For the text-containing cell, return its midpoint in (X, Y) coordinate format. 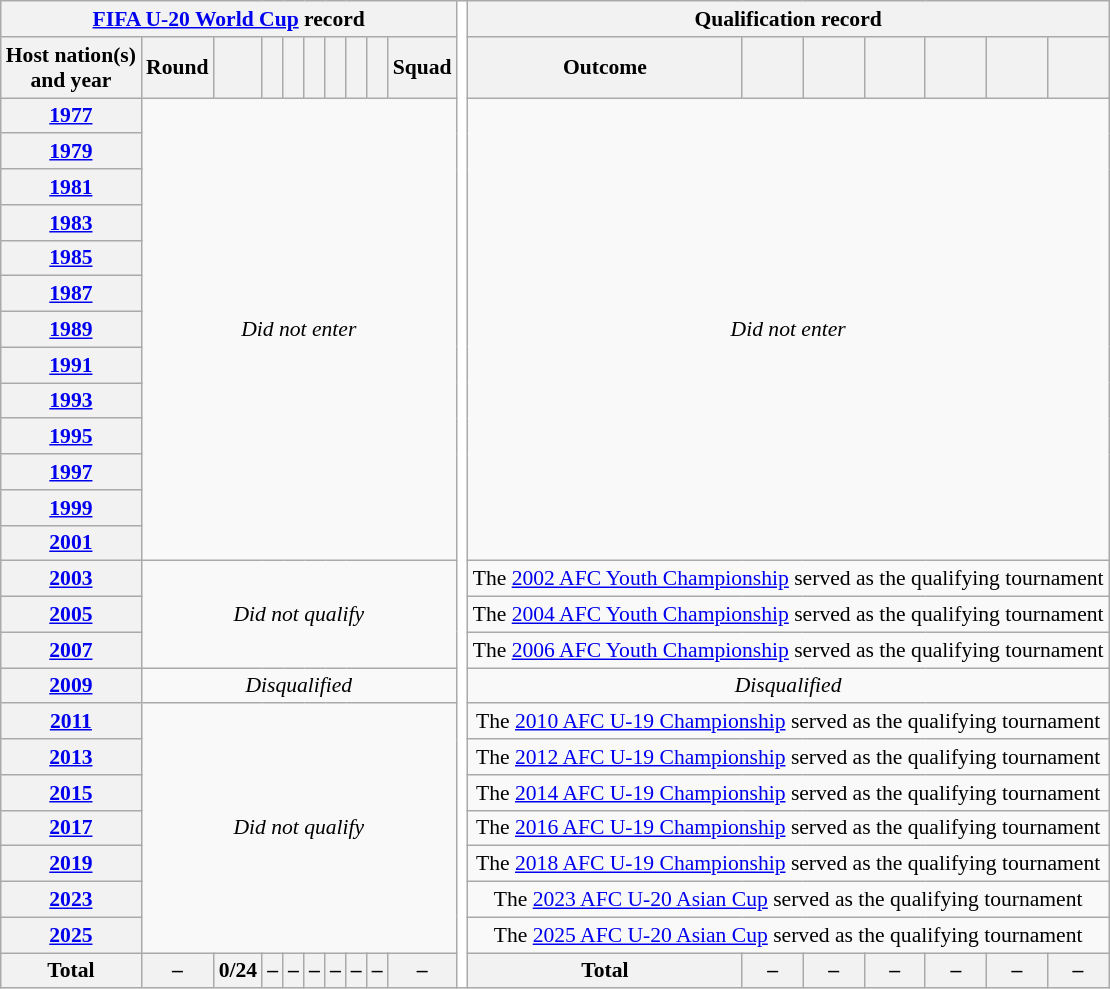
2017 (71, 828)
Squad (422, 68)
1991 (71, 365)
The 2004 AFC Youth Championship served as the qualifying tournament (788, 615)
1983 (71, 223)
Round (178, 68)
The 2018 AFC U-19 Championship served as the qualifying tournament (788, 864)
2005 (71, 615)
2023 (71, 900)
1981 (71, 187)
1987 (71, 294)
2025 (71, 935)
The 2006 AFC Youth Championship served as the qualifying tournament (788, 650)
1993 (71, 401)
1989 (71, 330)
The 2014 AFC U-19 Championship served as the qualifying tournament (788, 793)
The 2002 AFC Youth Championship served as the qualifying tournament (788, 579)
FIFA U-20 World Cup record (229, 19)
2019 (71, 864)
2013 (71, 757)
1999 (71, 508)
1997 (71, 472)
1979 (71, 152)
2001 (71, 543)
The 2025 AFC U-20 Asian Cup served as the qualifying tournament (788, 935)
2009 (71, 686)
2015 (71, 793)
Outcome (605, 68)
1977 (71, 116)
The 2016 AFC U-19 Championship served as the qualifying tournament (788, 828)
1985 (71, 258)
Host nation(s)and year (71, 68)
2003 (71, 579)
2011 (71, 722)
The 2012 AFC U-19 Championship served as the qualifying tournament (788, 757)
The 2010 AFC U-19 Championship served as the qualifying tournament (788, 722)
Qualification record (788, 19)
1995 (71, 437)
0/24 (238, 971)
The 2023 AFC U-20 Asian Cup served as the qualifying tournament (788, 900)
2007 (71, 650)
